For the text-containing cell, return its midpoint in (x, y) coordinate format. 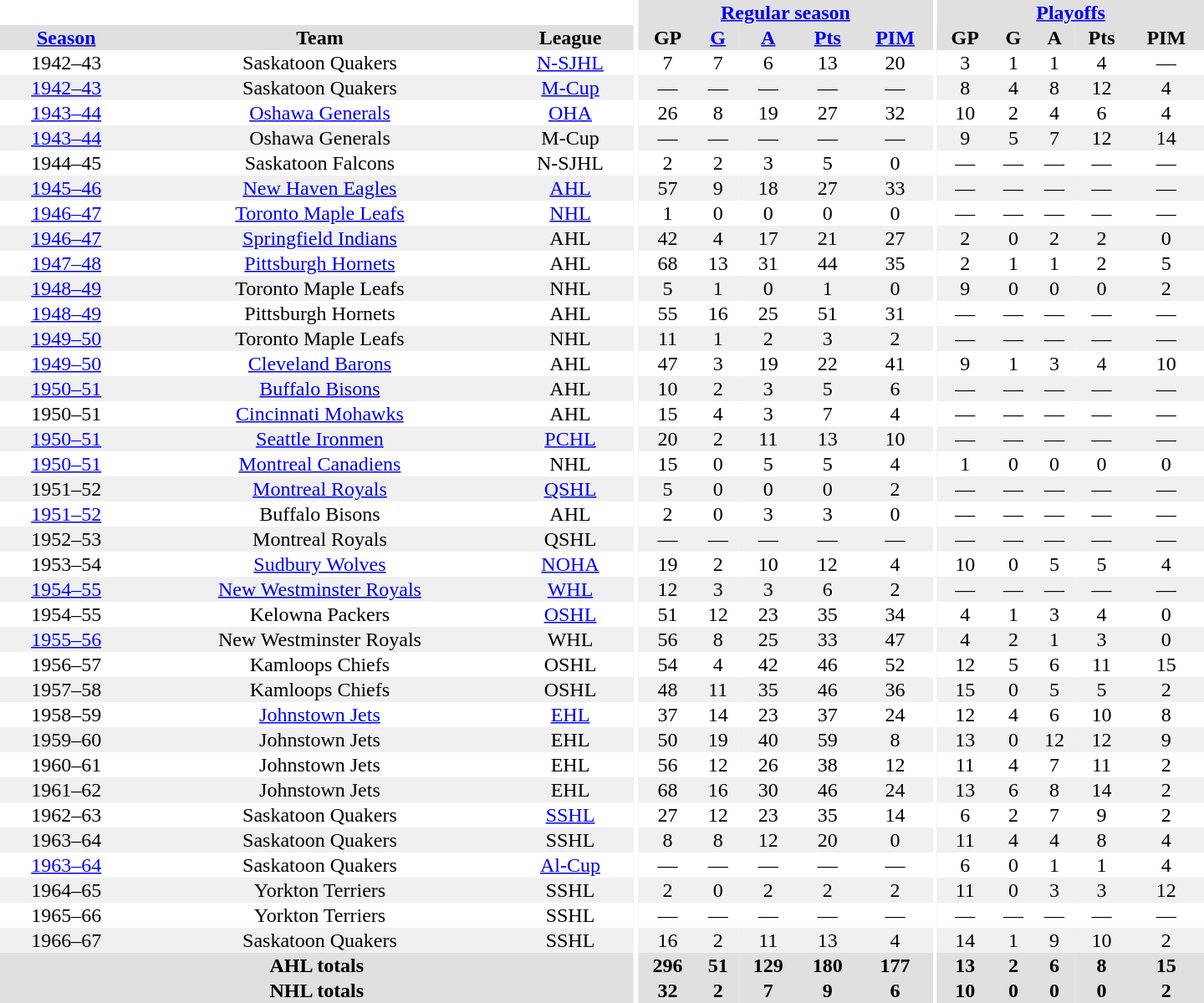
1953–54 (66, 564)
54 (667, 664)
1959–60 (66, 740)
Regular season (786, 13)
Cincinnati Mohawks (319, 414)
1945–46 (66, 188)
38 (828, 765)
17 (768, 238)
Season (66, 38)
50 (667, 740)
1957–58 (66, 690)
1966–67 (66, 940)
NHL totals (317, 990)
30 (768, 790)
55 (667, 313)
296 (667, 965)
129 (768, 965)
PCHL (570, 439)
1956–57 (66, 664)
41 (895, 364)
1947–48 (66, 263)
Kelowna Packers (319, 614)
AHL totals (317, 965)
1958–59 (66, 715)
New Haven Eagles (319, 188)
Cleveland Barons (319, 364)
36 (895, 690)
Sudbury Wolves (319, 564)
Team (319, 38)
22 (828, 364)
1952–53 (66, 539)
NOHA (570, 564)
18 (768, 188)
1964–65 (66, 890)
Seattle Ironmen (319, 439)
48 (667, 690)
44 (828, 263)
21 (828, 238)
40 (768, 740)
1960–61 (66, 765)
177 (895, 965)
1965–66 (66, 915)
Saskatoon Falcons (319, 163)
Springfield Indians (319, 238)
1961–62 (66, 790)
52 (895, 664)
League (570, 38)
180 (828, 965)
1962–63 (66, 815)
Al-Cup (570, 865)
OHA (570, 113)
57 (667, 188)
Playoffs (1070, 13)
Montreal Canadiens (319, 464)
1944–45 (66, 163)
34 (895, 614)
59 (828, 740)
1955–56 (66, 639)
